Scan for the cell matching the given text and deliver its (x, y) coordinate at center. 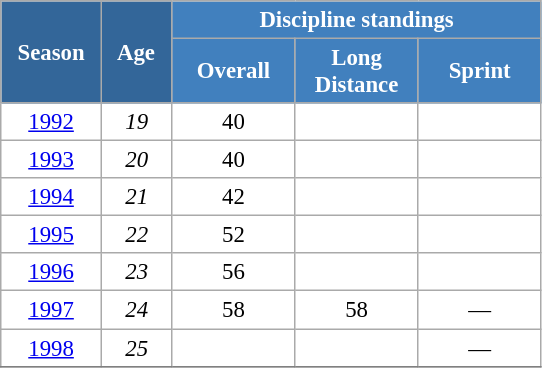
Discipline standings (356, 20)
Age (136, 52)
1995 (52, 235)
Long Distance (356, 72)
19 (136, 122)
1994 (52, 197)
25 (136, 348)
1996 (52, 273)
Season (52, 52)
1998 (52, 348)
42 (234, 197)
52 (234, 235)
1997 (52, 310)
23 (136, 273)
1992 (52, 122)
24 (136, 310)
1993 (52, 160)
22 (136, 235)
Overall (234, 72)
Sprint (480, 72)
20 (136, 160)
21 (136, 197)
56 (234, 273)
